Return the (X, Y) coordinate for the center point of the cell that contains the specified text.  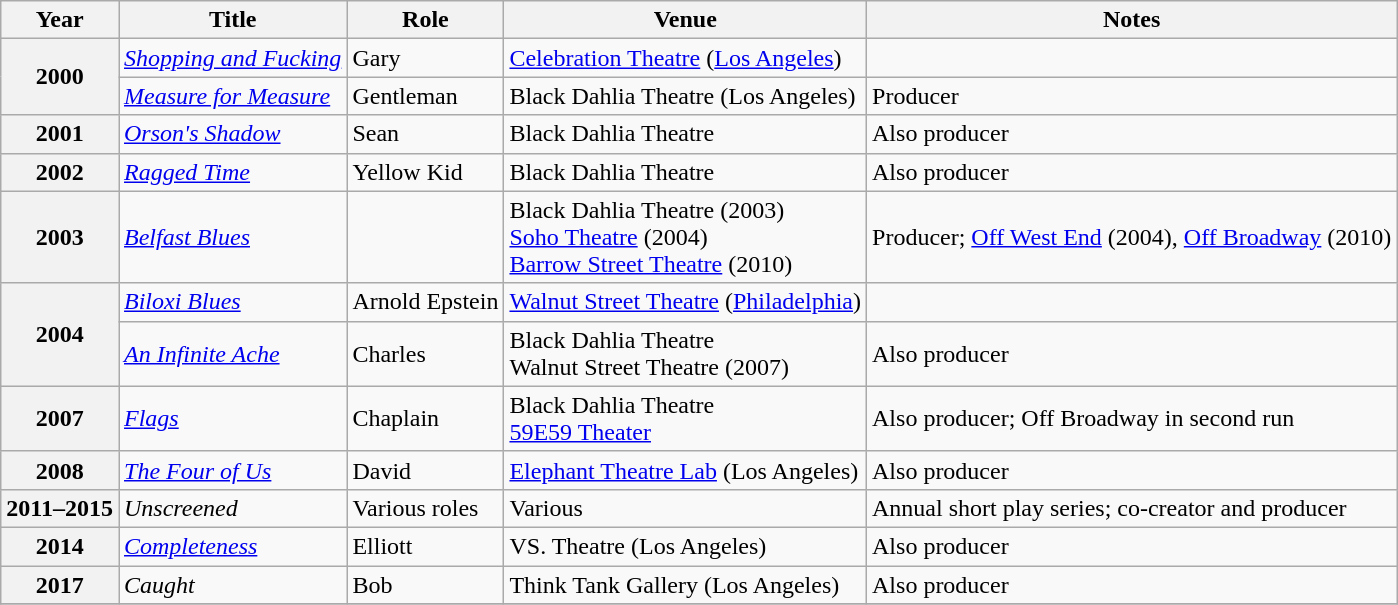
Bob (426, 585)
2002 (60, 172)
The Four of Us (232, 470)
Elephant Theatre Lab (Los Angeles) (686, 470)
Black Dahlia Theatre (2003)Soho Theatre (2004)Barrow Street Theatre (2010) (686, 237)
Black Dahlia TheatreWalnut Street Theatre (2007) (686, 354)
Elliott (426, 546)
Black Dahlia Theatre59E59 Theater (686, 418)
Celebration Theatre (Los Angeles) (686, 58)
2017 (60, 585)
Gary (426, 58)
Venue (686, 20)
Measure for Measure (232, 96)
2011–2015 (60, 508)
Sean (426, 134)
2008 (60, 470)
Annual short play series; co-creator and producer (1132, 508)
Producer (1132, 96)
Gentleman (426, 96)
Also producer; Off Broadway in second run (1132, 418)
David (426, 470)
Biloxi Blues (232, 302)
2001 (60, 134)
Flags (232, 418)
2004 (60, 334)
Yellow Kid (426, 172)
2014 (60, 546)
Orson's Shadow (232, 134)
Various (686, 508)
Caught (232, 585)
Title (232, 20)
Completeness (232, 546)
Role (426, 20)
Year (60, 20)
Various roles (426, 508)
2007 (60, 418)
2003 (60, 237)
Chaplain (426, 418)
Think Tank Gallery (Los Angeles) (686, 585)
Producer; Off West End (2004), Off Broadway (2010) (1132, 237)
VS. Theatre (Los Angeles) (686, 546)
Black Dahlia Theatre (Los Angeles) (686, 96)
Arnold Epstein (426, 302)
Belfast Blues (232, 237)
Charles (426, 354)
2000 (60, 77)
Shopping and Fucking (232, 58)
Notes (1132, 20)
Walnut Street Theatre (Philadelphia) (686, 302)
An Infinite Ache (232, 354)
Unscreened (232, 508)
Ragged Time (232, 172)
